Pinpoint the cell where the given text exists, returning its (X, Y) midpoint coordinate. 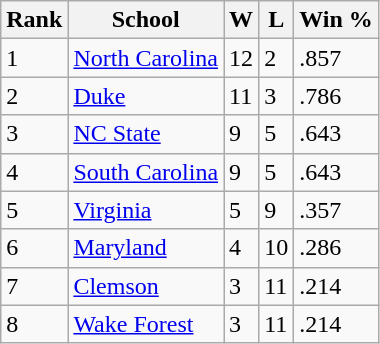
North Carolina (146, 58)
.857 (336, 58)
Win % (336, 20)
Clemson (146, 286)
Duke (146, 96)
10 (276, 248)
.286 (336, 248)
South Carolina (146, 172)
12 (242, 58)
W (242, 20)
NC State (146, 134)
6 (34, 248)
1 (34, 58)
.786 (336, 96)
Wake Forest (146, 324)
8 (34, 324)
.357 (336, 210)
School (146, 20)
Maryland (146, 248)
L (276, 20)
Rank (34, 20)
Virginia (146, 210)
7 (34, 286)
